Pinpoint the cell where the given text exists, returning its [x, y] midpoint coordinate. 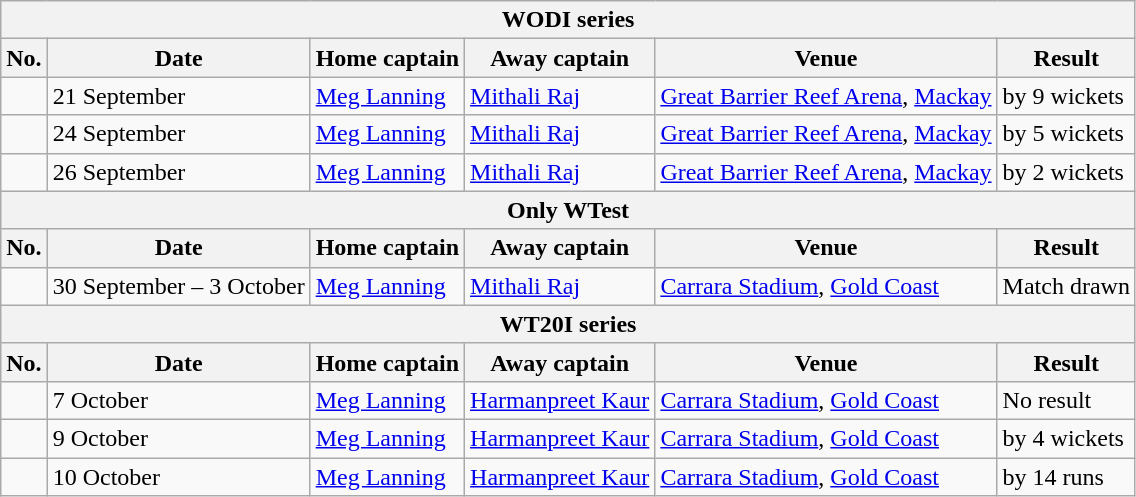
by 2 wickets [1066, 172]
by 9 wickets [1066, 96]
9 October [178, 438]
26 September [178, 172]
7 October [178, 400]
Match drawn [1066, 286]
10 October [178, 477]
21 September [178, 96]
Only WTest [568, 210]
WT20I series [568, 324]
24 September [178, 134]
WODI series [568, 20]
30 September – 3 October [178, 286]
No result [1066, 400]
by 4 wickets [1066, 438]
by 14 runs [1066, 477]
by 5 wickets [1066, 134]
